Search for the cell housing the specified text and yield its (x, y) center coordinate. 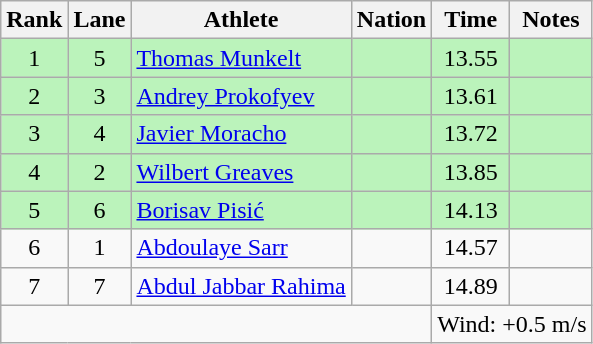
Wilbert Greaves (241, 172)
14.89 (471, 286)
Javier Moracho (241, 134)
Andrey Prokofyev (241, 96)
Borisav Pisić (241, 210)
Notes (551, 20)
Lane (100, 20)
Abdoulaye Sarr (241, 248)
Thomas Munkelt (241, 58)
14.57 (471, 248)
Wind: +0.5 m/s (512, 324)
Athlete (241, 20)
13.55 (471, 58)
14.13 (471, 210)
13.85 (471, 172)
13.72 (471, 134)
13.61 (471, 96)
Abdul Jabbar Rahima (241, 286)
Rank (34, 20)
Nation (391, 20)
Time (471, 20)
